Return [X, Y] of the center of cell containing provided text 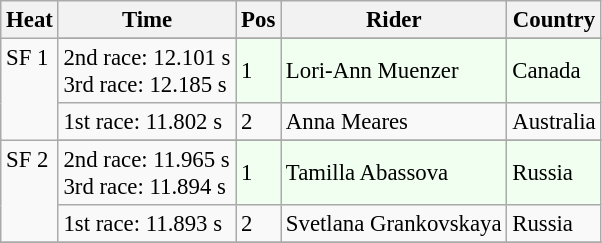
Australia [554, 122]
2nd race: 11.965 s3rd race: 11.894 s [147, 174]
1st race: 11.802 s [147, 122]
2nd race: 12.101 s3rd race: 12.185 s [147, 72]
SF 1 [30, 90]
Heat [30, 20]
Tamilla Abassova [394, 174]
Canada [554, 72]
Anna Meares [394, 122]
Lori-Ann Muenzer [394, 72]
Rider [394, 20]
Time [147, 20]
1st race: 11.893 s [147, 224]
Pos [258, 20]
Svetlana Grankovskaya [394, 224]
Country [554, 20]
SF 2 [30, 192]
